Pinpoint the cell where the given text exists, returning its [x, y] midpoint coordinate. 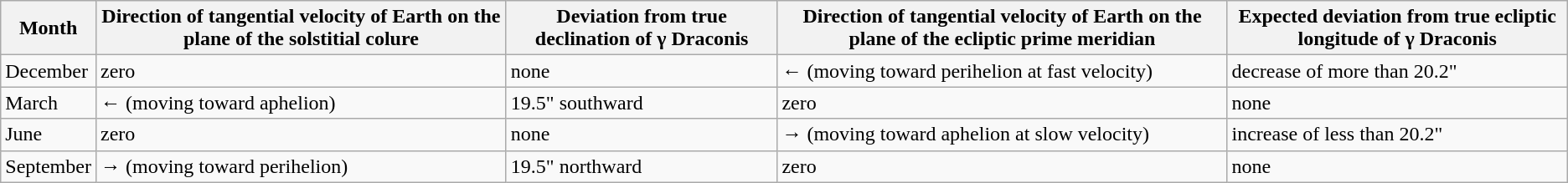
decrease of more than 20.2" [1397, 71]
June [49, 135]
Deviation from true declination of γ Draconis [642, 28]
Month [49, 28]
March [49, 103]
September [49, 166]
December [49, 71]
Expected deviation from true ecliptic longitude of γ Draconis [1397, 28]
→ (moving toward perihelion) [301, 166]
← (moving toward perihelion at fast velocity) [1002, 71]
Direction of tangential velocity of Earth on the plane of the solstitial colure [301, 28]
19.5" northward [642, 166]
→ (moving toward aphelion at slow velocity) [1002, 135]
Direction of tangential velocity of Earth on the plane of the ecliptic prime meridian [1002, 28]
← (moving toward aphelion) [301, 103]
19.5" southward [642, 103]
increase of less than 20.2" [1397, 135]
